Detect which cell encompasses the target text, then output its (x, y) center coordinate. 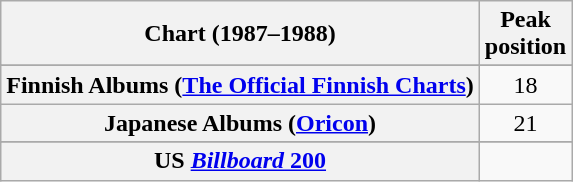
Japanese Albums (Oricon) (240, 123)
18 (525, 85)
Peak position (525, 34)
Finnish Albums (The Official Finnish Charts) (240, 85)
21 (525, 123)
Chart (1987–1988) (240, 34)
US Billboard 200 (240, 161)
